Find where the given text appears and provide that cell's center as [X, Y] coordinate. 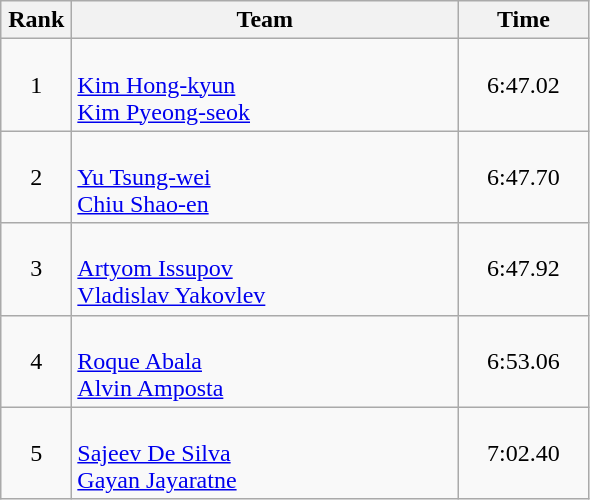
5 [36, 453]
Team [265, 20]
Yu Tsung-weiChiu Shao-en [265, 177]
7:02.40 [524, 453]
Artyom IssupovVladislav Yakovlev [265, 269]
6:53.06 [524, 361]
6:47.70 [524, 177]
2 [36, 177]
Rank [36, 20]
Kim Hong-kyunKim Pyeong-seok [265, 85]
Roque AbalaAlvin Amposta [265, 361]
4 [36, 361]
1 [36, 85]
6:47.02 [524, 85]
Time [524, 20]
Sajeev De SilvaGayan Jayaratne [265, 453]
6:47.92 [524, 269]
3 [36, 269]
